Identify which cell holds the provided text, then report its [X, Y] central coordinate. 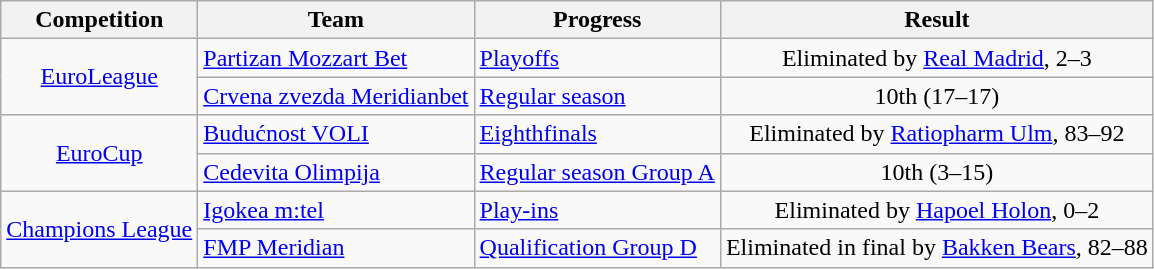
Eliminated by Ratiopharm Ulm, 83–92 [936, 134]
Cedevita Olimpija [336, 172]
Competition [100, 20]
Result [936, 20]
Eliminated by Hapoel Holon, 0–2 [936, 210]
Regular season Group A [597, 172]
10th (3–15) [936, 172]
Eliminated by Real Madrid, 2–3 [936, 58]
Eliminated in final by Bakken Bears, 82–88 [936, 248]
EuroCup [100, 153]
Team [336, 20]
Regular season [597, 96]
EuroLeague [100, 77]
10th (17–17) [936, 96]
Progress [597, 20]
FMP Meridian [336, 248]
Partizan Mozzart Bet [336, 58]
Play-ins [597, 210]
Crvena zvezda Meridianbet [336, 96]
Qualification Group D [597, 248]
Budućnost VOLI [336, 134]
Playoffs [597, 58]
Eighthfinals [597, 134]
Igokea m:tel [336, 210]
Champions League [100, 229]
